Search for the cell housing the specified text and yield its (x, y) center coordinate. 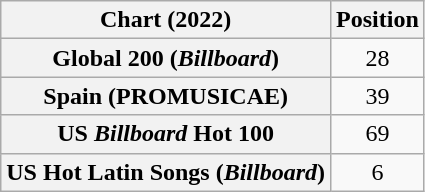
28 (378, 58)
69 (378, 134)
US Billboard Hot 100 (166, 134)
Position (378, 20)
Global 200 (Billboard) (166, 58)
US Hot Latin Songs (Billboard) (166, 172)
Chart (2022) (166, 20)
6 (378, 172)
Spain (PROMUSICAE) (166, 96)
39 (378, 96)
